Extract the (X, Y) coordinate from the center of the cell holding the provided text.  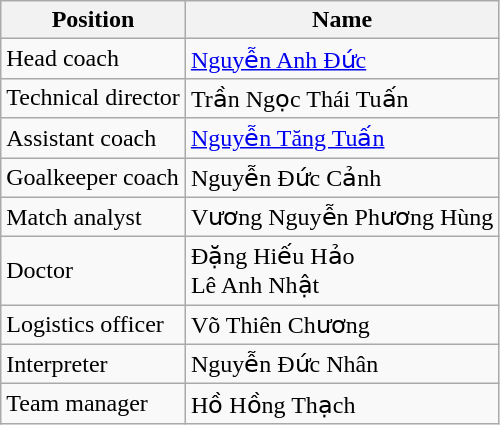
Nguyễn Tăng Tuấn (342, 138)
Head coach (94, 59)
Đặng Hiếu Hảo Lê Anh Nhật (342, 271)
Nguyễn Đức Nhân (342, 364)
Võ Thiên Chương (342, 325)
Nguyễn Anh Đức (342, 59)
Match analyst (94, 217)
Trần Ngọc Thái Tuấn (342, 98)
Logistics officer (94, 325)
Hồ Hồng Thạch (342, 404)
Name (342, 20)
Doctor (94, 271)
Goalkeeper coach (94, 178)
Position (94, 20)
Technical director (94, 98)
Vương Nguyễn Phương Hùng (342, 217)
Nguyễn Đức Cảnh (342, 178)
Interpreter (94, 364)
Assistant coach (94, 138)
Team manager (94, 404)
